Return the [x, y] coordinate for the center point of the cell that contains the specified text.  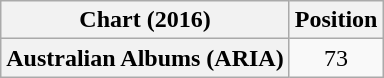
Position [336, 20]
73 [336, 58]
Chart (2016) [145, 20]
Australian Albums (ARIA) [145, 58]
